For the text-containing cell, return its midpoint in (X, Y) coordinate format. 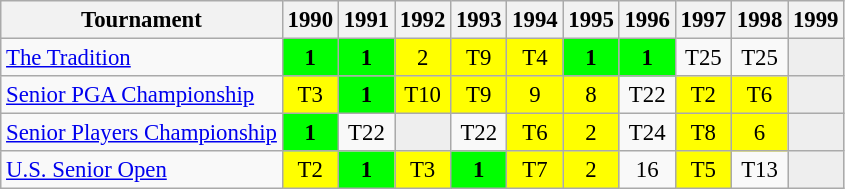
1992 (422, 20)
1997 (703, 20)
T7 (535, 170)
1998 (759, 20)
1999 (816, 20)
9 (535, 95)
T8 (703, 133)
1994 (535, 20)
1990 (310, 20)
T13 (759, 170)
8 (591, 95)
T24 (647, 133)
Senior Players Championship (142, 133)
The Tradition (142, 58)
1995 (591, 20)
T5 (703, 170)
1993 (479, 20)
T10 (422, 95)
16 (647, 170)
6 (759, 133)
Senior PGA Championship (142, 95)
1996 (647, 20)
1991 (366, 20)
U.S. Senior Open (142, 170)
T4 (535, 58)
Tournament (142, 20)
